Output the (X, Y) coordinate of the center of the cell containing the given text.  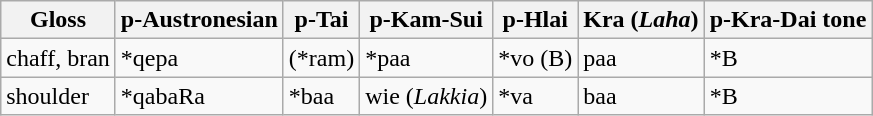
baa (641, 96)
*qepa (199, 58)
chaff, bran (58, 58)
*baa (321, 96)
(*ram) (321, 58)
p-Kam-Sui (426, 20)
Kra (Laha) (641, 20)
p-Tai (321, 20)
p-Kra-Dai tone (788, 20)
wie (Lakkia) (426, 96)
shoulder (58, 96)
*qabaRa (199, 96)
*vo (B) (536, 58)
*paa (426, 58)
paa (641, 58)
p-Hlai (536, 20)
*va (536, 96)
p-Austronesian (199, 20)
Gloss (58, 20)
